Determine the (X, Y) coordinate at the center of the cell enclosing the given text.  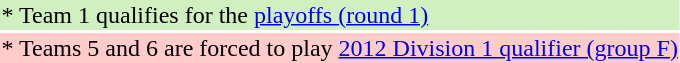
* Teams 5 and 6 are forced to play 2012 Division 1 qualifier (group F) (340, 48)
* Team 1 qualifies for the playoffs (round 1) (340, 15)
